Find where the given text appears and provide that cell's center as [X, Y] coordinate. 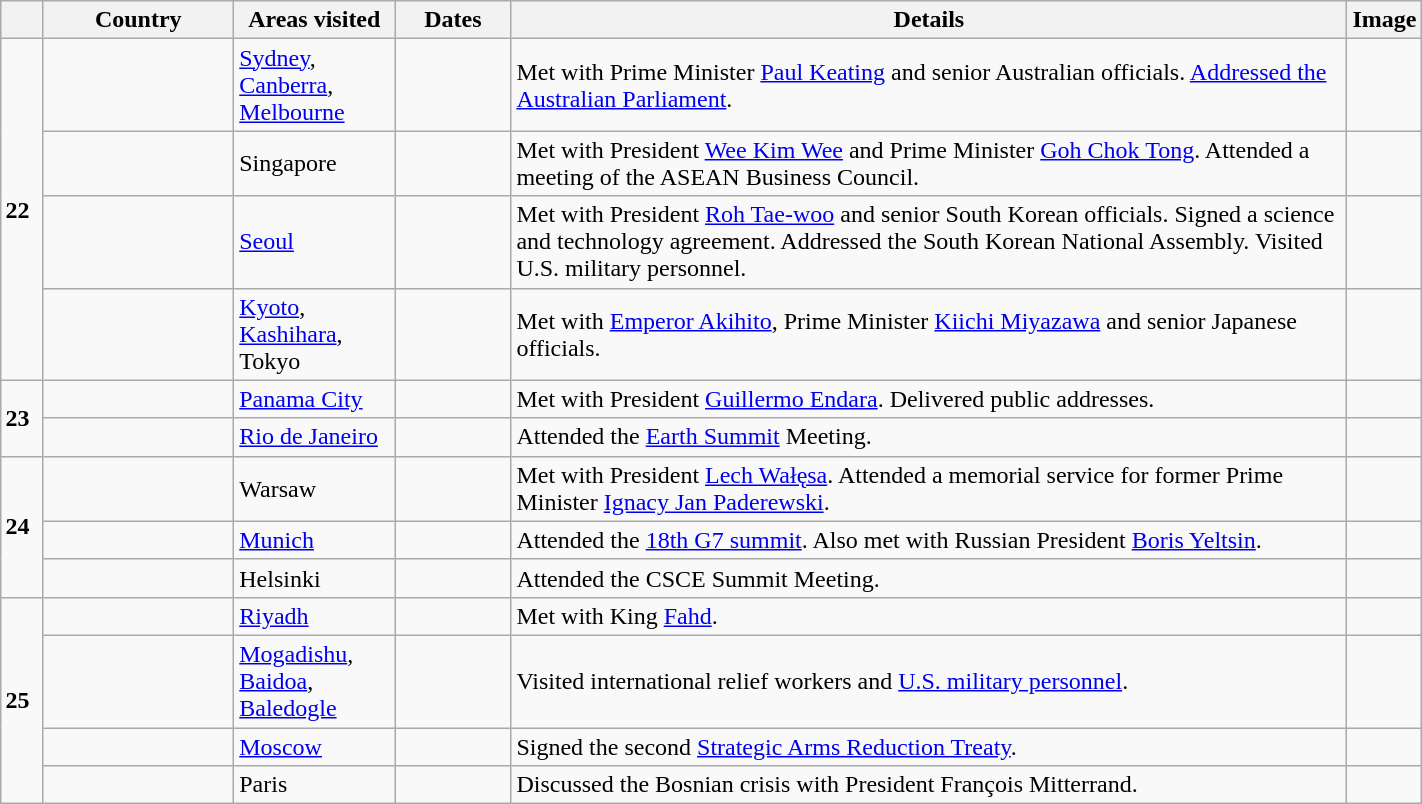
Met with King Fahd. [929, 616]
Paris [314, 785]
Sydney,Canberra,Melbourne [314, 85]
Signed the second Strategic Arms Reduction Treaty. [929, 747]
Moscow [314, 747]
Riyadh [314, 616]
Helsinki [314, 578]
Singapore [314, 164]
Attended the Earth Summit Meeting. [929, 437]
Visited international relief workers and U.S. military personnel. [929, 681]
Areas visited [314, 20]
Munich [314, 540]
Discussed the Bosnian crisis with President François Mitterrand. [929, 785]
24 [22, 526]
Warsaw [314, 488]
Met with Prime Minister Paul Keating and senior Australian officials. Addressed the Australian Parliament. [929, 85]
Dates [453, 20]
25 [22, 700]
23 [22, 418]
Rio de Janeiro [314, 437]
Attended the CSCE Summit Meeting. [929, 578]
Seoul [314, 242]
Met with President Wee Kim Wee and Prime Minister Goh Chok Tong. Attended a meeting of the ASEAN Business Council. [929, 164]
Panama City [314, 399]
Mogadishu,Baidoa,Baledogle [314, 681]
Details [929, 20]
Met with President Guillermo Endara. Delivered public addresses. [929, 399]
Attended the 18th G7 summit. Also met with Russian President Boris Yeltsin. [929, 540]
Image [1384, 20]
22 [22, 210]
Met with President Lech Wałęsa. Attended a memorial service for former Prime Minister Ignacy Jan Paderewski. [929, 488]
Kyoto,Kashihara,Tokyo [314, 334]
Met with Emperor Akihito, Prime Minister Kiichi Miyazawa and senior Japanese officials. [929, 334]
Country [138, 20]
